Return [x, y] of the center of cell containing provided text 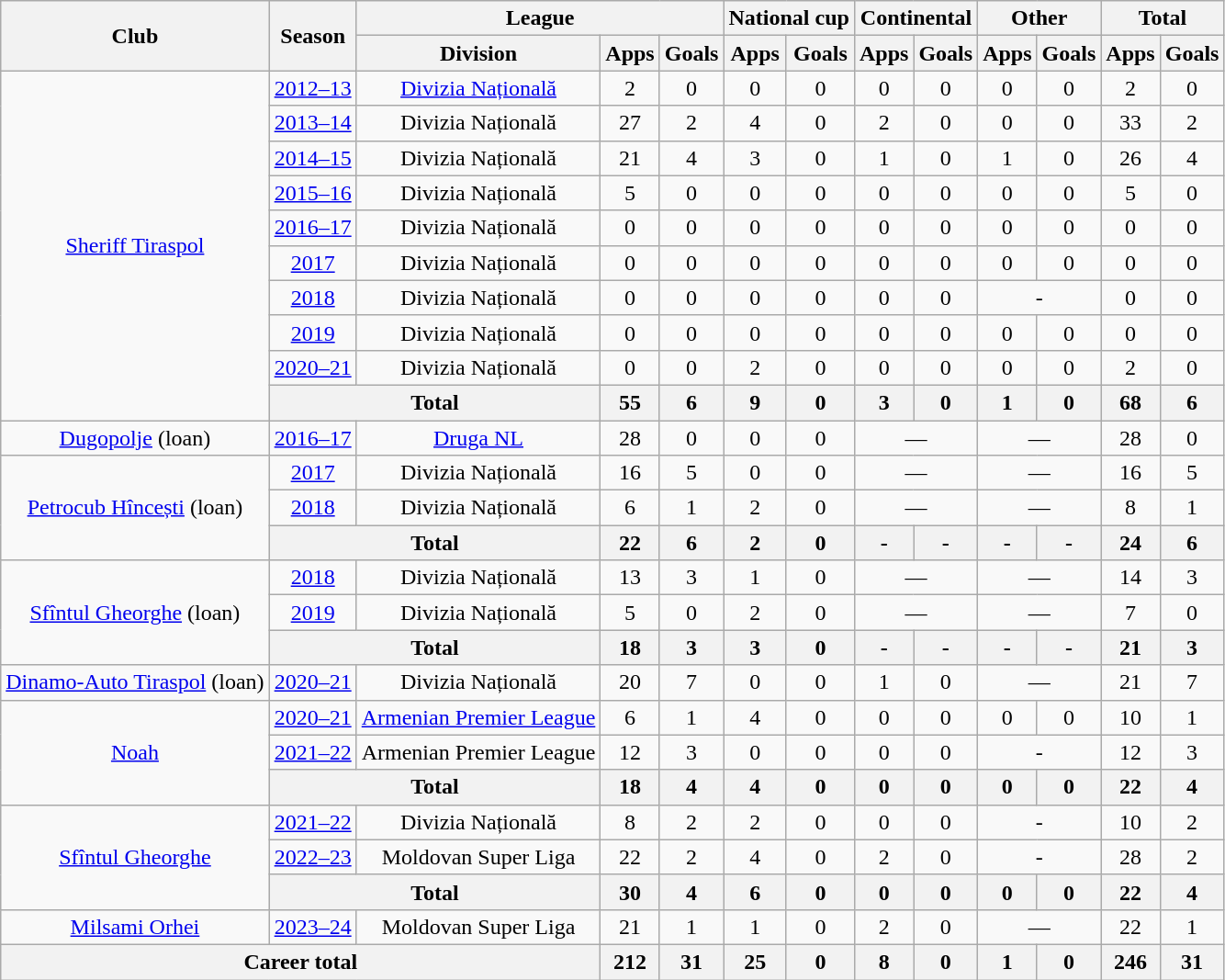
Division [478, 53]
2014–15 [312, 158]
68 [1130, 402]
Petrocub Hîncești (loan) [135, 508]
26 [1130, 158]
2012–13 [312, 88]
212 [630, 962]
246 [1130, 962]
Sfîntul Gheorghe (loan) [135, 613]
Career total [301, 962]
Continental [916, 18]
27 [630, 123]
55 [630, 402]
Milsami Orhei [135, 927]
24 [1130, 543]
Sheriff Tiraspol [135, 246]
2013–14 [312, 123]
2023–24 [312, 927]
Dugopolje (loan) [135, 438]
2022–23 [312, 857]
League [540, 18]
Season [312, 36]
Other [1040, 18]
25 [755, 962]
Sfîntul Gheorghe [135, 857]
9 [755, 402]
33 [1130, 123]
2015–16 [312, 193]
20 [630, 682]
Noah [135, 752]
Dinamo-Auto Tiraspol (loan) [135, 682]
30 [630, 892]
14 [1130, 578]
13 [630, 578]
National cup [789, 18]
Club [135, 36]
Druga NL [478, 438]
